Output the (x, y) coordinate of the center of the cell containing the given text.  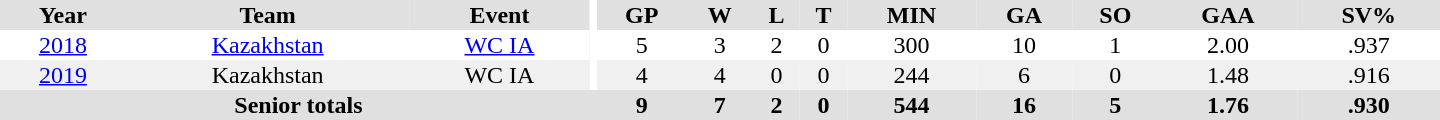
1.76 (1228, 105)
244 (912, 75)
3 (720, 45)
1 (1115, 45)
GAA (1228, 15)
1.48 (1228, 75)
.930 (1369, 105)
SO (1115, 15)
544 (912, 105)
2.00 (1228, 45)
Senior totals (298, 105)
2018 (63, 45)
.937 (1369, 45)
GP (642, 15)
MIN (912, 15)
16 (1024, 105)
Team (268, 15)
L (776, 15)
300 (912, 45)
7 (720, 105)
.916 (1369, 75)
T (824, 15)
10 (1024, 45)
Event (499, 15)
2019 (63, 75)
W (720, 15)
9 (642, 105)
6 (1024, 75)
Year (63, 15)
SV% (1369, 15)
GA (1024, 15)
